Return the [x, y] coordinate for the center point of the cell that contains the specified text.  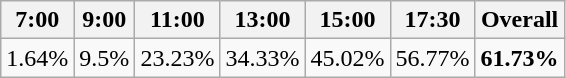
61.73% [520, 58]
13:00 [262, 20]
9.5% [104, 58]
56.77% [432, 58]
15:00 [348, 20]
23.23% [178, 58]
1.64% [38, 58]
Overall [520, 20]
45.02% [348, 58]
11:00 [178, 20]
9:00 [104, 20]
7:00 [38, 20]
17:30 [432, 20]
34.33% [262, 58]
